Provide the [x, y] coordinate of the cell's center where the given text is located.  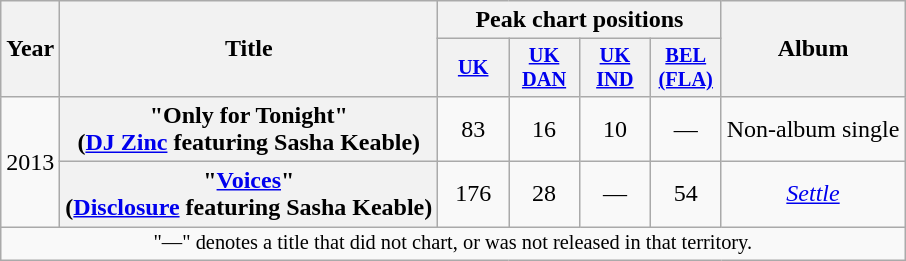
Title [249, 49]
BEL (FLA) [686, 68]
UK DAN [544, 68]
28 [544, 194]
UK IND [614, 68]
Peak chart positions [580, 20]
83 [474, 128]
54 [686, 194]
10 [614, 128]
"Voices"(Disclosure featuring Sasha Keable) [249, 194]
UK [474, 68]
"Only for Tonight"(DJ Zinc featuring Sasha Keable) [249, 128]
Settle [813, 194]
Album [813, 49]
"—" denotes a title that did not chart, or was not released in that territory. [453, 244]
16 [544, 128]
176 [474, 194]
Year [30, 49]
Non-album single [813, 128]
2013 [30, 161]
